From the cell containing the given text, extract its center point as [x, y] coordinate. 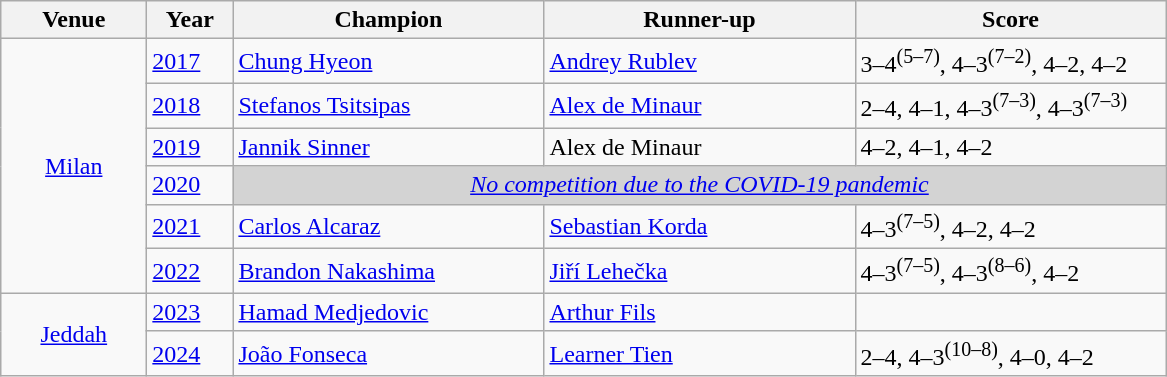
2024 [190, 354]
2020 [190, 185]
2023 [190, 312]
Hamad Medjedovic [388, 312]
3–4(5–7), 4–3(7–2), 4–2, 4–2 [1010, 62]
2022 [190, 272]
Andrey Rublev [700, 62]
4–2, 4–1, 4–2 [1010, 147]
João Fonseca [388, 354]
Runner-up [700, 20]
Milan [74, 166]
Sebastian Korda [700, 226]
Jeddah [74, 334]
4–3(7–5), 4–2, 4–2 [1010, 226]
2–4, 4–3(10–8), 4–0, 4–2 [1010, 354]
Jiří Lehečka [700, 272]
Arthur Fils [700, 312]
Learner Tien [700, 354]
4–3(7–5), 4–3(8–6), 4–2 [1010, 272]
Carlos Alcaraz [388, 226]
2021 [190, 226]
Stefanos Tsitsipas [388, 106]
Jannik Sinner [388, 147]
2–4, 4–1, 4–3(7–3), 4–3(7–3) [1010, 106]
2019 [190, 147]
Chung Hyeon [388, 62]
Year [190, 20]
Brandon Nakashima [388, 272]
2018 [190, 106]
Champion [388, 20]
Venue [74, 20]
Score [1010, 20]
No competition due to the COVID-19 pandemic [700, 185]
2017 [190, 62]
